Determine the (X, Y) coordinate at the center of the cell enclosing the given text.  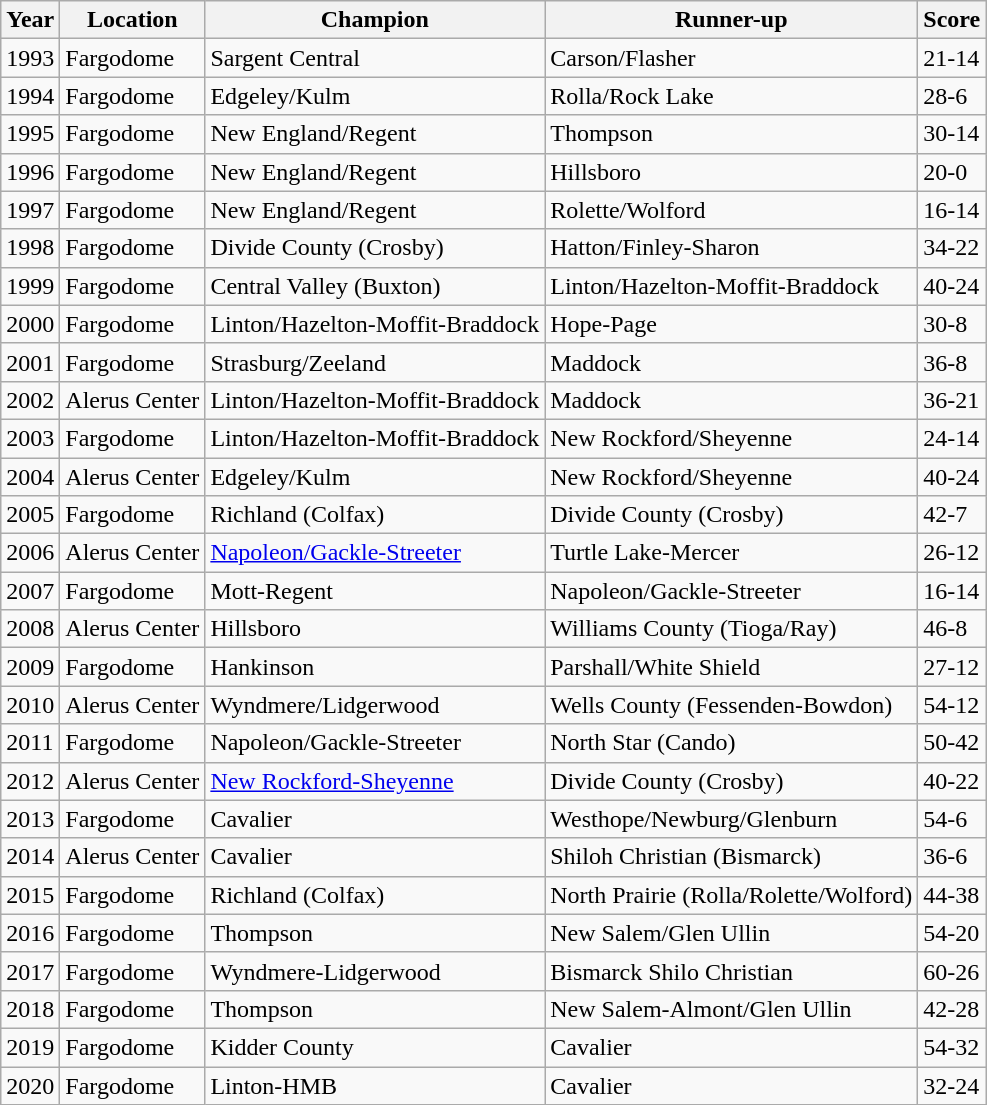
2002 (30, 400)
Bismarck Shilo Christian (732, 971)
Champion (375, 20)
2010 (30, 705)
2008 (30, 629)
North Prairie (Rolla/Rolette/Wolford) (732, 895)
Central Valley (Buxton) (375, 286)
60-26 (952, 971)
New Rockford-Sheyenne (375, 781)
2006 (30, 553)
Hatton/Finley-Sharon (732, 248)
1997 (30, 210)
28-6 (952, 96)
2014 (30, 857)
36-6 (952, 857)
Carson/Flasher (732, 58)
Parshall/White Shield (732, 667)
2003 (30, 438)
New Salem/Glen Ullin (732, 933)
Year (30, 20)
Mott-Regent (375, 591)
2000 (30, 324)
2005 (30, 515)
34-22 (952, 248)
26-12 (952, 553)
Location (132, 20)
1999 (30, 286)
40-22 (952, 781)
2020 (30, 1085)
Williams County (Tioga/Ray) (732, 629)
Strasburg/Zeeland (375, 362)
2019 (30, 1047)
Westhope/Newburg/Glenburn (732, 819)
1993 (30, 58)
2017 (30, 971)
54-32 (952, 1047)
Shiloh Christian (Bismarck) (732, 857)
Wyndmere/Lidgerwood (375, 705)
Turtle Lake-Mercer (732, 553)
Wells County (Fessenden-Bowdon) (732, 705)
Runner-up (732, 20)
North Star (Cando) (732, 743)
54-20 (952, 933)
Wyndmere-Lidgerwood (375, 971)
54-6 (952, 819)
2007 (30, 591)
2013 (30, 819)
54-12 (952, 705)
32-24 (952, 1085)
Rolette/Wolford (732, 210)
1994 (30, 96)
2018 (30, 1009)
42-28 (952, 1009)
36-8 (952, 362)
2012 (30, 781)
Linton-HMB (375, 1085)
42-7 (952, 515)
20-0 (952, 172)
46-8 (952, 629)
2011 (30, 743)
Score (952, 20)
1996 (30, 172)
44-38 (952, 895)
30-14 (952, 134)
2001 (30, 362)
50-42 (952, 743)
2004 (30, 477)
21-14 (952, 58)
2016 (30, 933)
2015 (30, 895)
Sargent Central (375, 58)
New Salem-Almont/Glen Ullin (732, 1009)
27-12 (952, 667)
24-14 (952, 438)
2009 (30, 667)
Hope-Page (732, 324)
1995 (30, 134)
1998 (30, 248)
Hankinson (375, 667)
Kidder County (375, 1047)
Rolla/Rock Lake (732, 96)
30-8 (952, 324)
36-21 (952, 400)
